Detect which cell encompasses the target text, then output its [X, Y] center coordinate. 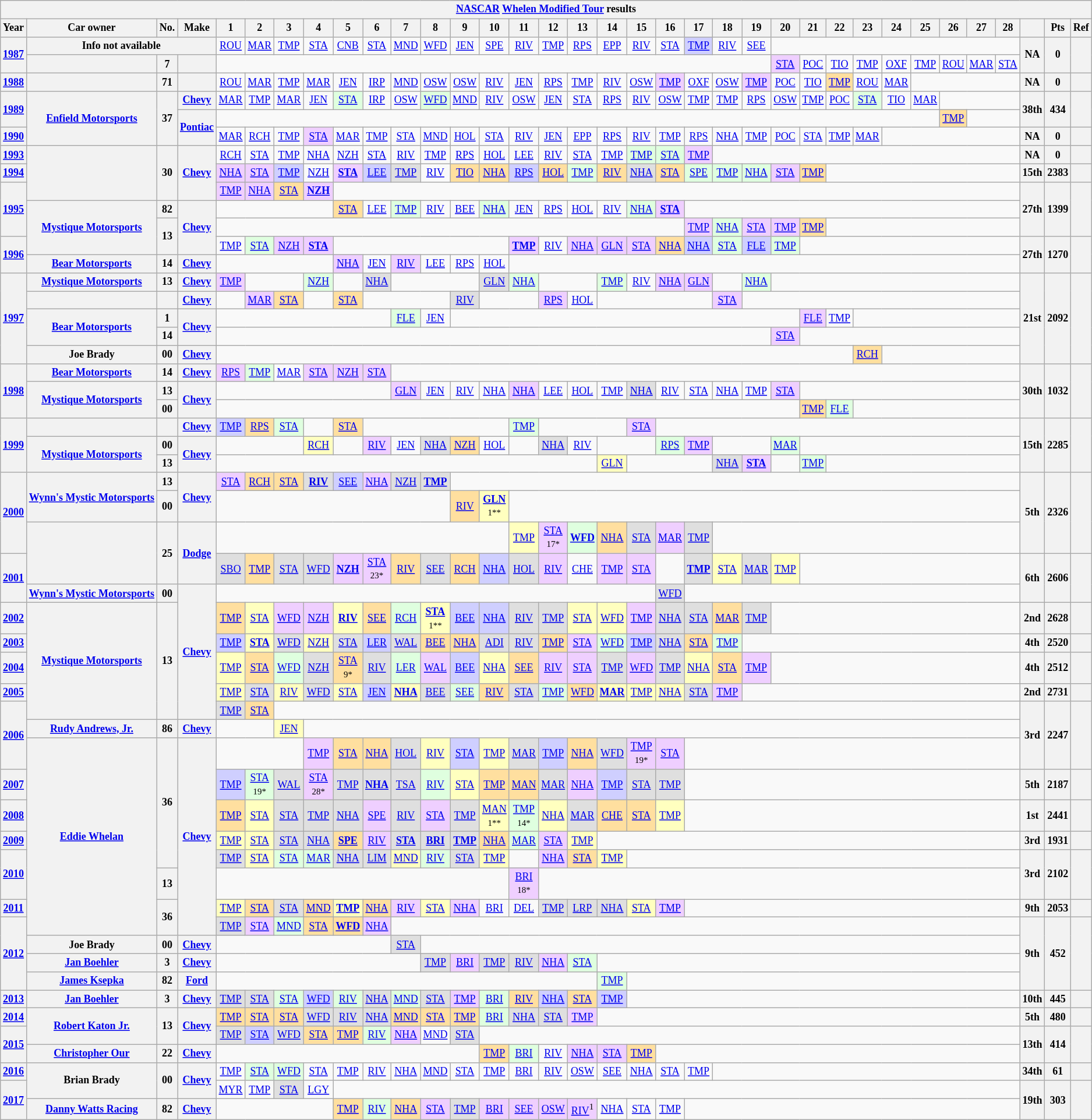
2092 [1058, 318]
30th [1032, 391]
452 [1058, 954]
2009 [14, 841]
11 [524, 28]
TMP14* [524, 816]
445 [1058, 999]
Rudy Andrews, Jr. [91, 728]
434 [1058, 109]
TMP19* [642, 754]
61 [1058, 1072]
1997 [14, 318]
Info not available [121, 45]
9 [465, 28]
Pontiac [197, 128]
Year [14, 28]
BRI18* [524, 884]
30 [167, 173]
MAN1** [494, 816]
DEL [524, 909]
2606 [1058, 578]
2520 [1058, 643]
24 [896, 28]
28 [1008, 28]
8 [436, 28]
Dodge [197, 553]
2012 [14, 954]
LIM [377, 858]
2731 [1058, 692]
Enfield Motorsports [91, 119]
2013 [14, 999]
2383 [1058, 172]
Christopher Our [91, 1053]
1931 [1058, 841]
2187 [1058, 785]
21st [1032, 318]
34th [1032, 1072]
26 [953, 28]
1988 [14, 82]
2002 [14, 619]
Ford [197, 981]
1999 [14, 446]
1270 [1058, 255]
23 [867, 28]
STA19* [260, 785]
5 [348, 28]
2628 [1058, 619]
TSA [405, 785]
15 [642, 28]
1032 [1058, 391]
1993 [14, 155]
STA23* [377, 569]
NASCAR Whelen Modified Tour results [546, 9]
2010 [14, 875]
2512 [1058, 667]
No. [167, 28]
2017 [14, 1100]
303 [1058, 1100]
CNB [348, 45]
16 [670, 28]
1994 [14, 172]
6th [1032, 578]
2016 [14, 1072]
Car owner [91, 28]
Eddie Whelan [91, 836]
19th [1032, 1100]
71 [167, 82]
2441 [1058, 816]
Pts [1058, 28]
GLN1** [494, 506]
1990 [14, 136]
4 [318, 28]
1399 [1058, 209]
2326 [1058, 513]
2015 [14, 1044]
2007 [14, 785]
STA9* [348, 667]
2005 [14, 692]
SBO [231, 569]
19 [757, 28]
Robert Katon Jr. [91, 1026]
MAN [524, 785]
2003 [14, 643]
20 [785, 28]
MYR [231, 1089]
LRP [582, 909]
2053 [1058, 909]
2285 [1058, 446]
Danny Watts Racing [91, 1110]
21 [813, 28]
1st [1032, 816]
10th [1032, 999]
RIV1 [582, 1110]
1995 [14, 209]
2004 [14, 667]
2 [260, 28]
414 [1058, 1044]
Make [197, 28]
2011 [14, 909]
ADI [494, 643]
1989 [14, 109]
18 [727, 28]
13th [1032, 1044]
6 [377, 28]
12 [553, 28]
86 [167, 728]
2006 [14, 735]
1987 [14, 55]
STA17* [553, 538]
37 [167, 119]
27 [981, 28]
2001 [14, 578]
1996 [14, 255]
38th [1032, 109]
James Ksepka [91, 981]
2247 [1058, 735]
17 [699, 28]
STA28* [318, 785]
Brian Brady [91, 1080]
2102 [1058, 875]
480 [1058, 1017]
STA1** [436, 619]
1998 [14, 391]
Ref [1081, 28]
2014 [14, 1017]
2008 [14, 816]
10 [494, 28]
LGY [318, 1089]
2000 [14, 513]
